Capture the cell that displays the provided text and extract its [x, y] central coordinate. 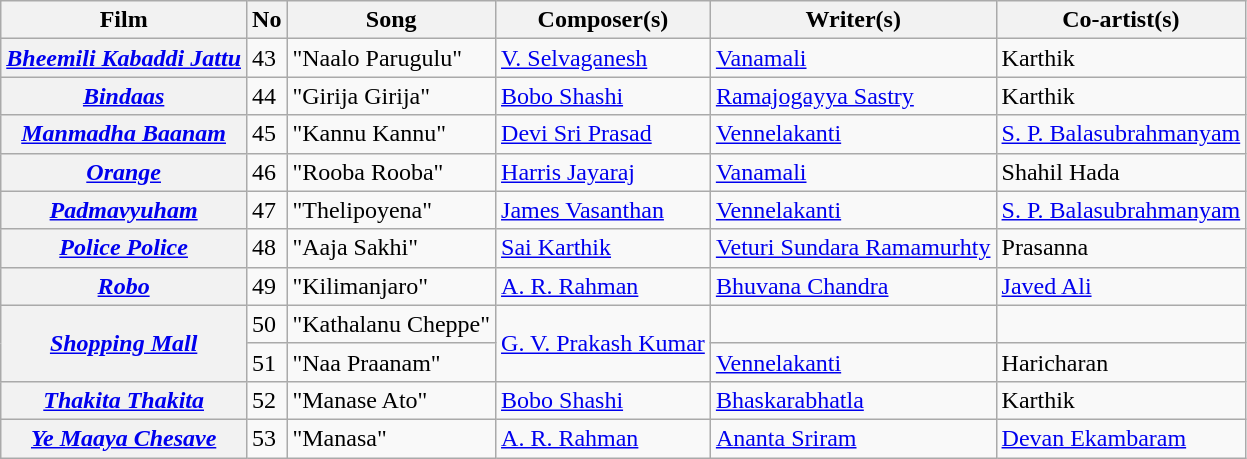
Padmavyuham [124, 210]
Film [124, 20]
Shahil Hada [1121, 172]
53 [267, 438]
"Thelipoyena" [392, 210]
52 [267, 400]
G. V. Prakash Kumar [604, 343]
"Girija Girija" [392, 96]
Composer(s) [604, 20]
James Vasanthan [604, 210]
"Rooba Rooba" [392, 172]
Robo [124, 286]
50 [267, 324]
Ye Maaya Chesave [124, 438]
Police Police [124, 248]
"Manasa" [392, 438]
Bhaskarabhatla [853, 400]
V. Selvaganesh [604, 58]
Haricharan [1121, 362]
Ramajogayya Sastry [853, 96]
Devan Ekambaram [1121, 438]
Bindaas [124, 96]
Co-artist(s) [1121, 20]
Song [392, 20]
"Naalo Parugulu" [392, 58]
Bhuvana Chandra [853, 286]
43 [267, 58]
Ananta Sriram [853, 438]
47 [267, 210]
44 [267, 96]
Harris Jayaraj [604, 172]
"Naa Praanam" [392, 362]
Prasanna [1121, 248]
Javed Ali [1121, 286]
"Kilimanjaro" [392, 286]
Writer(s) [853, 20]
"Aaja Sakhi" [392, 248]
51 [267, 362]
46 [267, 172]
"Kannu Kannu" [392, 134]
48 [267, 248]
Veturi Sundara Ramamurhty [853, 248]
"Manase Ato" [392, 400]
Orange [124, 172]
49 [267, 286]
"Kathalanu Cheppe" [392, 324]
Shopping Mall [124, 343]
Thakita Thakita [124, 400]
Manmadha Baanam [124, 134]
45 [267, 134]
Sai Karthik [604, 248]
No [267, 20]
Devi Sri Prasad [604, 134]
Bheemili Kabaddi Jattu [124, 58]
